From the cell containing the given text, extract its center point as (x, y) coordinate. 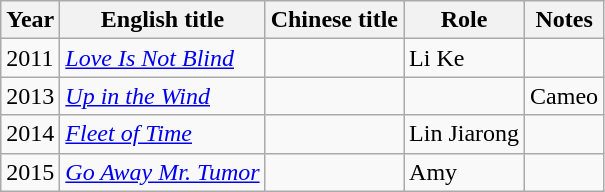
Go Away Mr. Tumor (162, 172)
Notes (564, 20)
Role (464, 20)
2015 (30, 172)
Fleet of Time (162, 134)
English title (162, 20)
Up in the Wind (162, 96)
Amy (464, 172)
2013 (30, 96)
2014 (30, 134)
Li Ke (464, 58)
Chinese title (334, 20)
Love Is Not Blind (162, 58)
Year (30, 20)
Lin Jiarong (464, 134)
2011 (30, 58)
Cameo (564, 96)
